Return (x, y) of the center of cell containing provided text 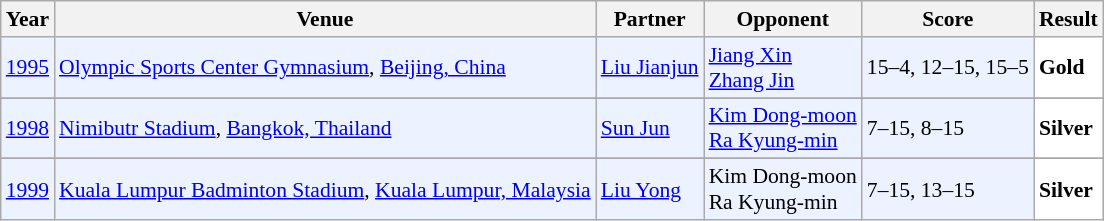
Year (28, 19)
Venue (325, 19)
Result (1068, 19)
Gold (1068, 68)
Score (948, 19)
Jiang Xin Zhang Jin (783, 68)
1998 (28, 128)
Opponent (783, 19)
7–15, 13–15 (948, 190)
Kuala Lumpur Badminton Stadium, Kuala Lumpur, Malaysia (325, 190)
Partner (650, 19)
Nimibutr Stadium, Bangkok, Thailand (325, 128)
Liu Jianjun (650, 68)
Sun Jun (650, 128)
Olympic Sports Center Gymnasium, Beijing, China (325, 68)
7–15, 8–15 (948, 128)
1995 (28, 68)
15–4, 12–15, 15–5 (948, 68)
1999 (28, 190)
Liu Yong (650, 190)
